Pinpoint the cell where the given text exists, returning its (X, Y) midpoint coordinate. 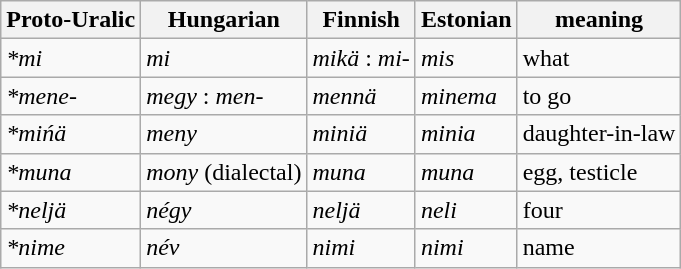
daughter-in-law (599, 134)
name (599, 248)
név (224, 248)
Proto-Uralic (71, 20)
neli (466, 210)
mikä : mi- (361, 58)
egg, testicle (599, 172)
mony (dialectal) (224, 172)
*mińä (71, 134)
négy (224, 210)
megy : men- (224, 96)
neljä (361, 210)
miniä (361, 134)
Estonian (466, 20)
mennä (361, 96)
meny (224, 134)
mi (224, 58)
*muna (71, 172)
what (599, 58)
*nime (71, 248)
four (599, 210)
*mene- (71, 96)
*neljä (71, 210)
Hungarian (224, 20)
minia (466, 134)
mis (466, 58)
meaning (599, 20)
to go (599, 96)
minema (466, 96)
Finnish (361, 20)
*mi (71, 58)
